Return the [x, y] coordinate for the center point of the cell that contains the specified text.  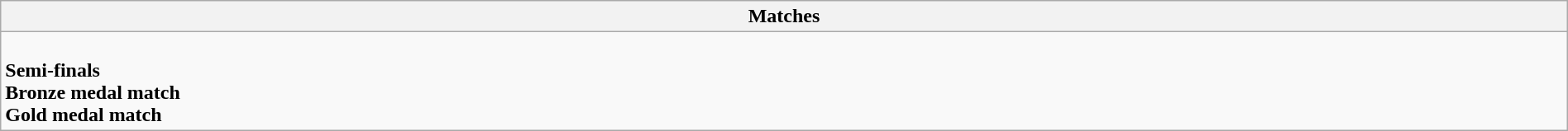
Semi-finals Bronze medal match Gold medal match [784, 81]
Matches [784, 16]
